Locate the cell with the specified text and output its [x, y] center coordinate. 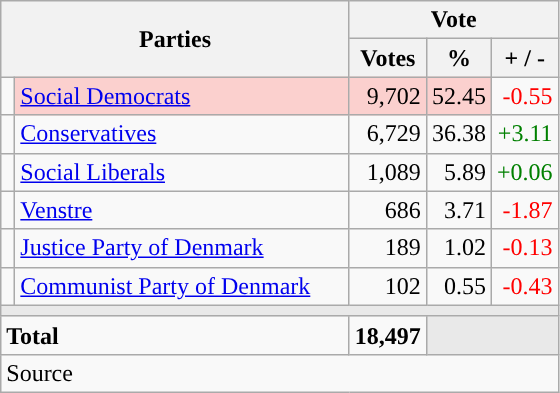
5.89 [458, 172]
Venstre [182, 210]
Vote [454, 20]
+3.11 [524, 134]
+0.06 [524, 172]
52.45 [458, 96]
0.55 [458, 286]
9,702 [388, 96]
189 [388, 248]
6,729 [388, 134]
Conservatives [182, 134]
% [458, 58]
18,497 [388, 335]
Social Democrats [182, 96]
Justice Party of Denmark [182, 248]
Communist Party of Denmark [182, 286]
1,089 [388, 172]
-0.55 [524, 96]
-1.87 [524, 210]
Total [176, 335]
3.71 [458, 210]
Votes [388, 58]
686 [388, 210]
Parties [176, 39]
Social Liberals [182, 172]
1.02 [458, 248]
-0.43 [524, 286]
36.38 [458, 134]
Source [280, 373]
102 [388, 286]
-0.13 [524, 248]
+ / - [524, 58]
